Return the (X, Y) coordinate for the center point of the cell that contains the specified text.  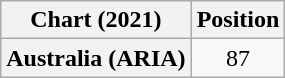
Chart (2021) (96, 20)
Australia (ARIA) (96, 58)
Position (238, 20)
87 (238, 58)
